Capture the cell that displays the provided text and extract its (x, y) central coordinate. 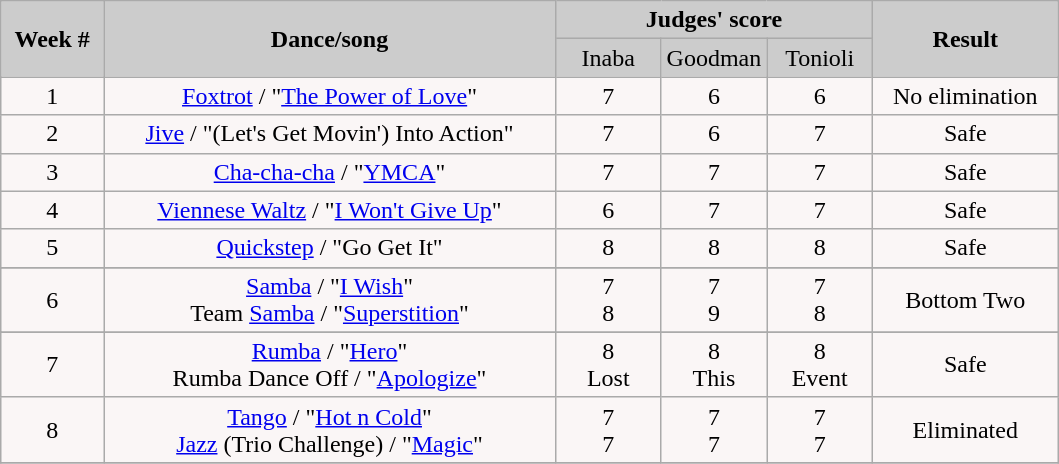
8Lost (608, 364)
Result (966, 39)
Foxtrot / "The Power of Love" (330, 96)
3 (52, 172)
4 (52, 210)
Week # (52, 39)
Judges' score (714, 20)
Dance/song (330, 39)
8Event (820, 364)
Samba / "I Wish"Team Samba / "Superstition" (330, 300)
Cha-cha-cha / "YMCA" (330, 172)
Tango / "Hot n Cold"Jazz (Trio Challenge) / "Magic" (330, 430)
Jive / "(Let's Get Movin') Into Action" (330, 134)
Bottom Two (966, 300)
1 (52, 96)
Viennese Waltz / "I Won't Give Up" (330, 210)
2 (52, 134)
No elimination (966, 96)
Eliminated (966, 430)
Inaba (608, 58)
Goodman (714, 58)
Quickstep / "Go Get It" (330, 248)
5 (52, 248)
8This (714, 364)
Rumba / "Hero"Rumba Dance Off / "Apologize" (330, 364)
Tonioli (820, 58)
79 (714, 300)
